Extract the [x, y] coordinate from the center of the cell holding the provided text.  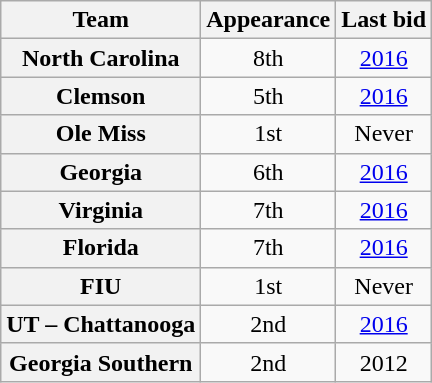
Virginia [101, 210]
FIU [101, 286]
5th [268, 96]
Florida [101, 248]
UT – Chattanooga [101, 324]
Ole Miss [101, 134]
6th [268, 172]
Georgia [101, 172]
8th [268, 58]
Team [101, 20]
2012 [384, 362]
Last bid [384, 20]
Clemson [101, 96]
Appearance [268, 20]
Georgia Southern [101, 362]
North Carolina [101, 58]
